Extract the [X, Y] coordinate from the center of the cell holding the provided text.  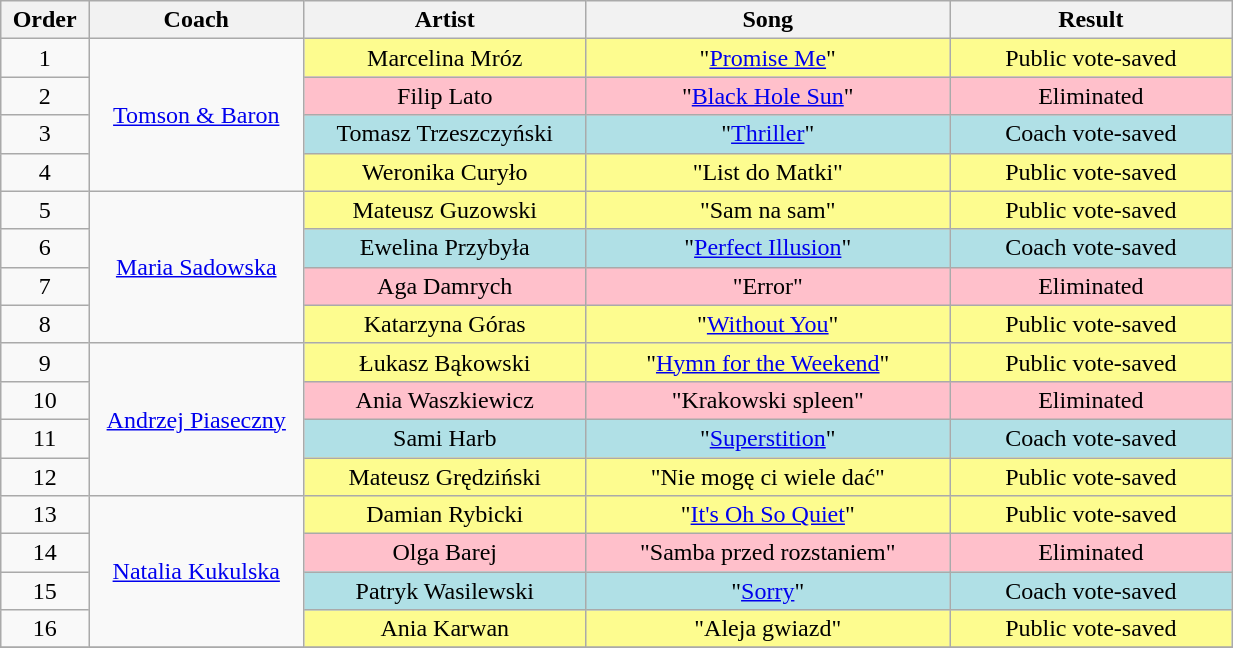
13 [45, 515]
"Hymn for the Weekend" [768, 362]
Sami Harb [445, 438]
Ania Waszkiewicz [445, 400]
"Superstition" [768, 438]
Marcelina Mróz [445, 58]
Result [1091, 20]
Ewelina Przybyła [445, 248]
Natalia Kukulska [196, 572]
14 [45, 553]
"Nie mogę ci wiele dać" [768, 477]
Weronika Curyło [445, 172]
Coach [196, 20]
Artist [445, 20]
Ania Karwan [445, 629]
"Error" [768, 286]
"Aleja gwiazd" [768, 629]
7 [45, 286]
Damian Rybicki [445, 515]
3 [45, 134]
"Sam na sam" [768, 210]
Song [768, 20]
"Samba przed rozstaniem" [768, 553]
"Without You" [768, 324]
9 [45, 362]
Order [45, 20]
"It's Oh So Quiet" [768, 515]
Tomson & Baron [196, 115]
"Black Hole Sun" [768, 96]
Mateusz Grędziński [445, 477]
Mateusz Guzowski [445, 210]
"Perfect Illusion" [768, 248]
5 [45, 210]
Aga Damrych [445, 286]
Maria Sadowska [196, 267]
1 [45, 58]
2 [45, 96]
Patryk Wasilewski [445, 591]
"List do Matki" [768, 172]
Tomasz Trzeszczyński [445, 134]
12 [45, 477]
"Promise Me" [768, 58]
"Thriller" [768, 134]
4 [45, 172]
16 [45, 629]
"Krakowski spleen" [768, 400]
Olga Barej [445, 553]
11 [45, 438]
"Sorry" [768, 591]
10 [45, 400]
Łukasz Bąkowski [445, 362]
Katarzyna Góras [445, 324]
Andrzej Piaseczny [196, 419]
6 [45, 248]
8 [45, 324]
Filip Lato [445, 96]
15 [45, 591]
